Detect which cell encompasses the target text, then output its [X, Y] center coordinate. 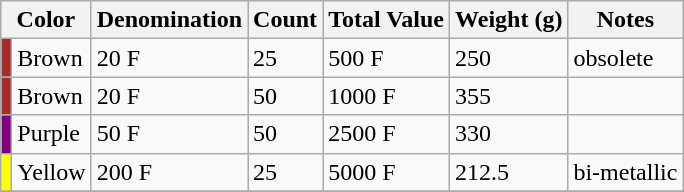
bi-metallic [626, 172]
Purple [52, 134]
250 [509, 58]
500 F [386, 58]
Total Value [386, 20]
200 F [169, 172]
Yellow [52, 172]
obsolete [626, 58]
Color [46, 20]
1000 F [386, 96]
330 [509, 134]
Weight (g) [509, 20]
50 F [169, 134]
5000 F [386, 172]
Denomination [169, 20]
Notes [626, 20]
212.5 [509, 172]
Count [286, 20]
355 [509, 96]
2500 F [386, 134]
